Return the [x, y] coordinate for the center point of the cell that contains the specified text.  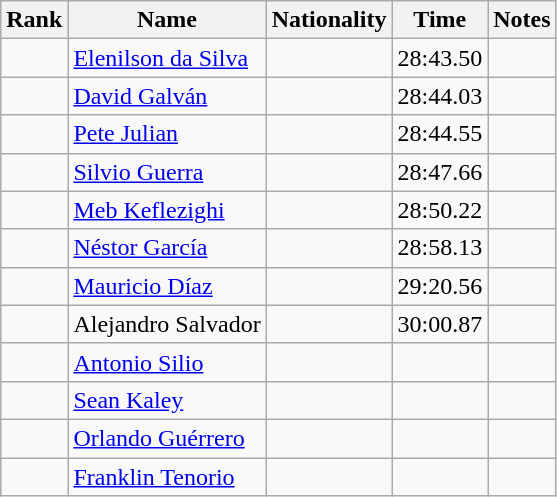
Sean Kaley [167, 400]
29:20.56 [440, 286]
Alejandro Salvador [167, 324]
Mauricio Díaz [167, 286]
Meb Keflezighi [167, 210]
Néstor García [167, 248]
28:50.22 [440, 210]
28:43.50 [440, 58]
David Galván [167, 96]
28:58.13 [440, 248]
Time [440, 20]
Antonio Silio [167, 362]
Elenilson da Silva [167, 58]
28:44.55 [440, 134]
Rank [34, 20]
Silvio Guerra [167, 172]
Orlando Guérrero [167, 438]
28:44.03 [440, 96]
Notes [522, 20]
30:00.87 [440, 324]
Franklin Tenorio [167, 477]
Name [167, 20]
28:47.66 [440, 172]
Pete Julian [167, 134]
Nationality [329, 20]
